Return the [x, y] coordinate for the center point of the cell that contains the specified text.  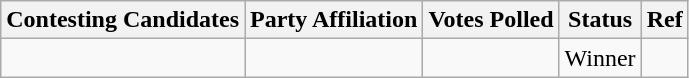
Votes Polled [491, 20]
Ref [664, 20]
Winner [600, 58]
Contesting Candidates [123, 20]
Party Affiliation [334, 20]
Status [600, 20]
